Search for the cell housing the specified text and yield its [x, y] center coordinate. 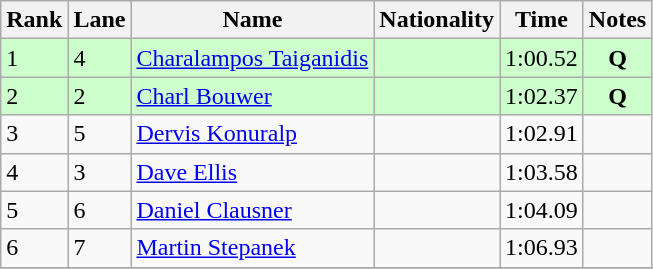
1:00.52 [542, 58]
Dervis Konuralp [252, 134]
1:04.09 [542, 210]
Name [252, 20]
Martin Stepanek [252, 248]
1:02.91 [542, 134]
1 [34, 58]
Nationality [437, 20]
1:02.37 [542, 96]
Daniel Clausner [252, 210]
1:06.93 [542, 248]
Dave Ellis [252, 172]
Lane [100, 20]
1:03.58 [542, 172]
Charalampos Taiganidis [252, 58]
Charl Bouwer [252, 96]
Rank [34, 20]
7 [100, 248]
Notes [617, 20]
Time [542, 20]
